For the text-containing cell, return its midpoint in (x, y) coordinate format. 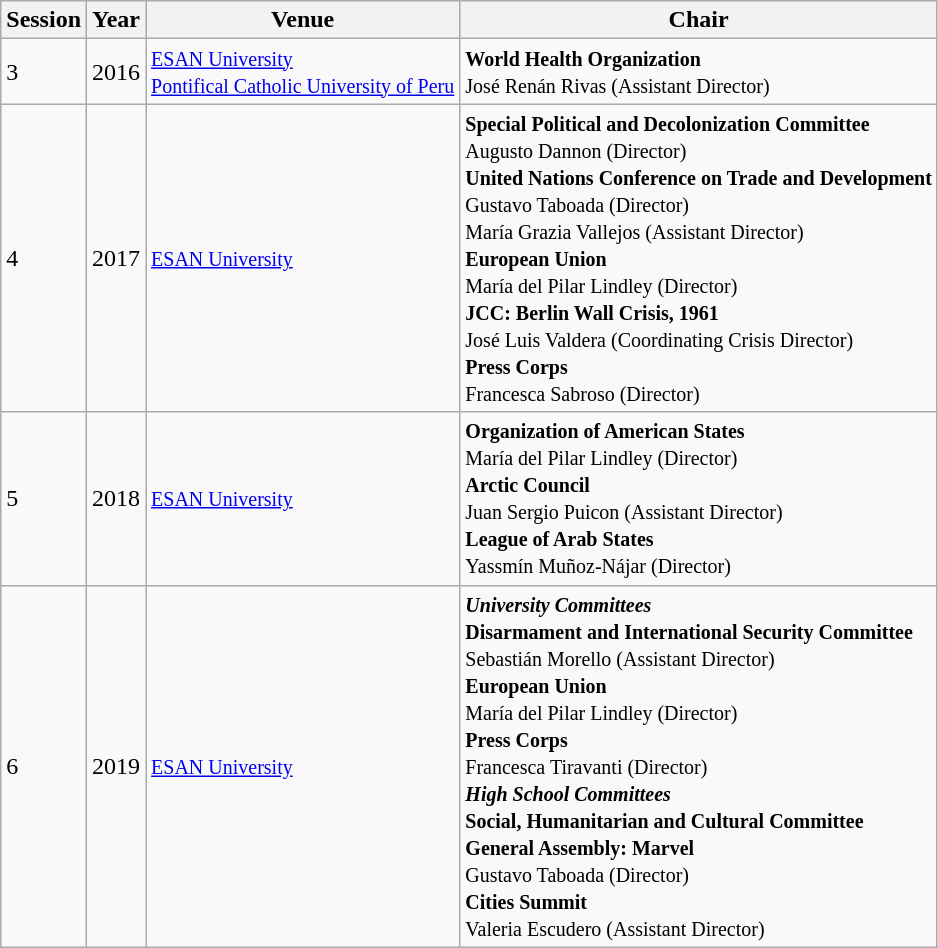
World Health OrganizationJosé Renán Rivas (Assistant Director) (699, 72)
2016 (116, 72)
ESAN UniversityPontifical Catholic University of Peru (303, 72)
5 (44, 498)
2017 (116, 258)
Year (116, 20)
Venue (303, 20)
2018 (116, 498)
2019 (116, 766)
3 (44, 72)
Session (44, 20)
6 (44, 766)
4 (44, 258)
Chair (699, 20)
